Capture the cell that displays the provided text and extract its [x, y] central coordinate. 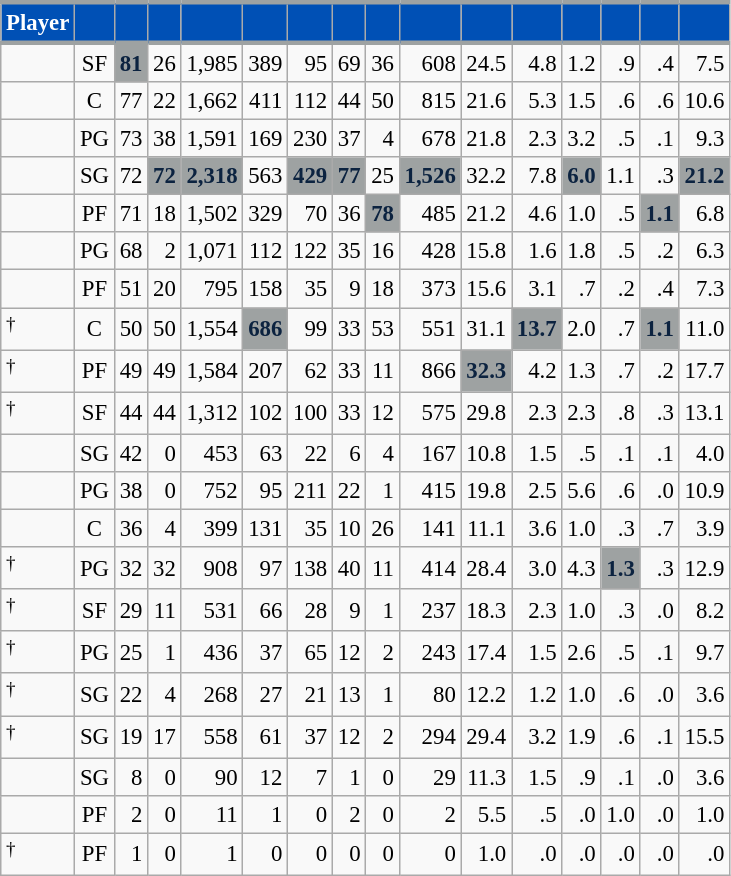
608 [430, 62]
9.7 [704, 652]
329 [266, 214]
8 [130, 777]
68 [130, 251]
294 [430, 737]
4.3 [582, 568]
61 [266, 737]
19 [130, 737]
4.2 [537, 371]
18.3 [486, 610]
21 [310, 695]
1,554 [212, 329]
373 [430, 289]
97 [266, 568]
686 [266, 329]
211 [310, 491]
5.3 [537, 101]
32.2 [486, 176]
5.5 [486, 815]
2,318 [212, 176]
752 [212, 491]
415 [430, 491]
558 [212, 737]
16 [382, 251]
678 [430, 139]
24.5 [486, 62]
866 [430, 371]
21.6 [486, 101]
7.5 [704, 62]
1,071 [212, 251]
243 [430, 652]
158 [266, 289]
29.8 [486, 413]
4.0 [704, 453]
11.0 [704, 329]
31.1 [486, 329]
65 [310, 652]
1,526 [430, 176]
5.6 [582, 491]
15.6 [486, 289]
563 [266, 176]
2.5 [537, 491]
13.7 [537, 329]
167 [430, 453]
29.4 [486, 737]
.8 [620, 413]
2.0 [582, 329]
27 [266, 695]
17.4 [486, 652]
428 [430, 251]
99 [310, 329]
28.4 [486, 568]
17 [164, 737]
1.8 [582, 251]
399 [212, 528]
15.8 [486, 251]
40 [348, 568]
17.7 [704, 371]
69 [348, 62]
141 [430, 528]
485 [430, 214]
78 [382, 214]
102 [266, 413]
53 [382, 329]
1.6 [537, 251]
81 [130, 62]
Player [38, 22]
230 [310, 139]
6.8 [704, 214]
90 [212, 777]
429 [310, 176]
1,985 [212, 62]
32.3 [486, 371]
12.2 [486, 695]
11.1 [486, 528]
62 [310, 371]
795 [212, 289]
6.3 [704, 251]
12.9 [704, 568]
6 [348, 453]
575 [430, 413]
207 [266, 371]
411 [266, 101]
73 [130, 139]
3.1 [537, 289]
815 [430, 101]
3.0 [537, 568]
1,312 [212, 413]
8.2 [704, 610]
1,584 [212, 371]
436 [212, 652]
1.9 [582, 737]
7.3 [704, 289]
268 [212, 695]
131 [266, 528]
551 [430, 329]
1,662 [212, 101]
21.8 [486, 139]
63 [266, 453]
51 [130, 289]
389 [266, 62]
71 [130, 214]
10.8 [486, 453]
10 [348, 528]
453 [212, 453]
9.3 [704, 139]
28 [310, 610]
4.8 [537, 62]
7 [310, 777]
80 [430, 695]
4.6 [537, 214]
19.8 [486, 491]
531 [212, 610]
7.8 [537, 176]
122 [310, 251]
138 [310, 568]
2.6 [582, 652]
13 [348, 695]
237 [430, 610]
15.5 [704, 737]
6.0 [582, 176]
11.3 [486, 777]
414 [430, 568]
169 [266, 139]
908 [212, 568]
100 [310, 413]
10.6 [704, 101]
66 [266, 610]
10.9 [704, 491]
1,502 [212, 214]
70 [310, 214]
1,591 [212, 139]
20 [164, 289]
3.9 [704, 528]
42 [130, 453]
13.1 [704, 413]
